Extract the (X, Y) coordinate from the center of the cell holding the provided text.  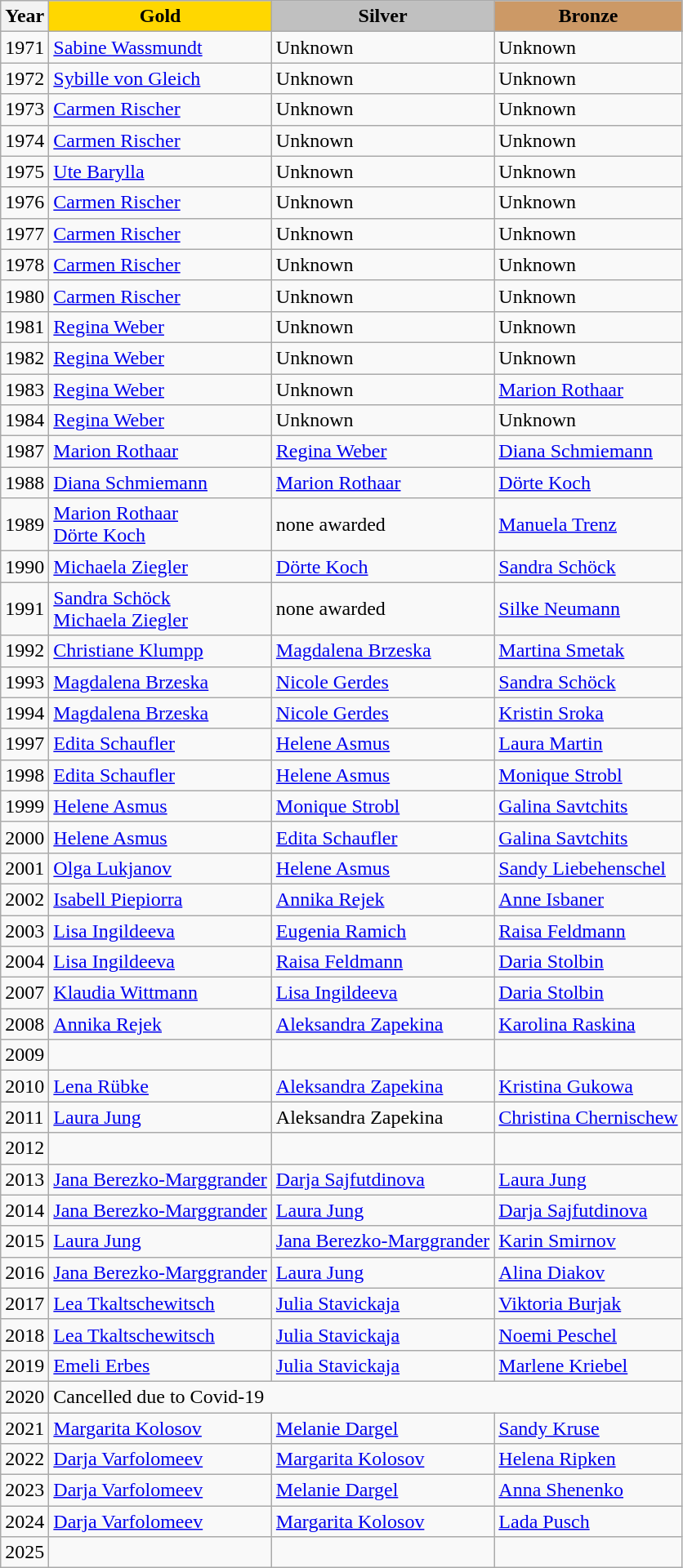
Martina Smetak (588, 651)
2008 (25, 1024)
2011 (25, 1117)
2024 (25, 1521)
Laura Martin (588, 744)
1989 (25, 524)
Marlene Kriebel (588, 1365)
2019 (25, 1365)
Sandy Liebehenschel (588, 868)
2013 (25, 1179)
1975 (25, 171)
Noemi Peschel (588, 1334)
Isabell Piepiorra (160, 899)
1991 (25, 609)
1976 (25, 203)
1992 (25, 651)
1982 (25, 358)
1984 (25, 421)
Sybille von Gleich (160, 78)
Bronze (588, 16)
2001 (25, 868)
1978 (25, 265)
2022 (25, 1459)
Sabine Wassmundt (160, 47)
1972 (25, 78)
Christina Chernischew (588, 1117)
Karolina Raskina (588, 1024)
Olga Lukjanov (160, 868)
Eugenia Ramich (382, 930)
Silke Neumann (588, 609)
Lena Rübke (160, 1086)
2023 (25, 1490)
Viktoria Burjak (588, 1303)
2012 (25, 1148)
2015 (25, 1241)
1994 (25, 713)
1977 (25, 234)
Christiane Klumpp (160, 651)
1973 (25, 109)
Manuela Trenz (588, 524)
2025 (25, 1552)
Michaela Ziegler (160, 567)
1998 (25, 775)
Kristin Sroka (588, 713)
2003 (25, 930)
2009 (25, 1055)
Karin Smirnov (588, 1241)
1983 (25, 390)
2016 (25, 1272)
Sandra SchöckMichaela Ziegler (160, 609)
2017 (25, 1303)
Sandy Kruse (588, 1428)
Kristina Gukowa (588, 1086)
1990 (25, 567)
1974 (25, 140)
Emeli Erbes (160, 1365)
1997 (25, 744)
1988 (25, 483)
Helena Ripken (588, 1459)
1971 (25, 47)
Ute Barylla (160, 171)
2004 (25, 962)
Anna Shenenko (588, 1490)
Marion RothaarDörte Koch (160, 524)
Cancelled due to Covid-19 (366, 1396)
2010 (25, 1086)
Year (25, 16)
Lada Pusch (588, 1521)
1993 (25, 682)
2014 (25, 1210)
Klaudia Wittmann (160, 993)
Gold (160, 16)
2020 (25, 1396)
Silver (382, 16)
2000 (25, 837)
1981 (25, 327)
1999 (25, 806)
Alina Diakov (588, 1272)
2002 (25, 899)
Anne Isbaner (588, 899)
2021 (25, 1428)
1987 (25, 452)
1980 (25, 296)
2018 (25, 1334)
2007 (25, 993)
